Identify which cell holds the provided text, then report its (X, Y) central coordinate. 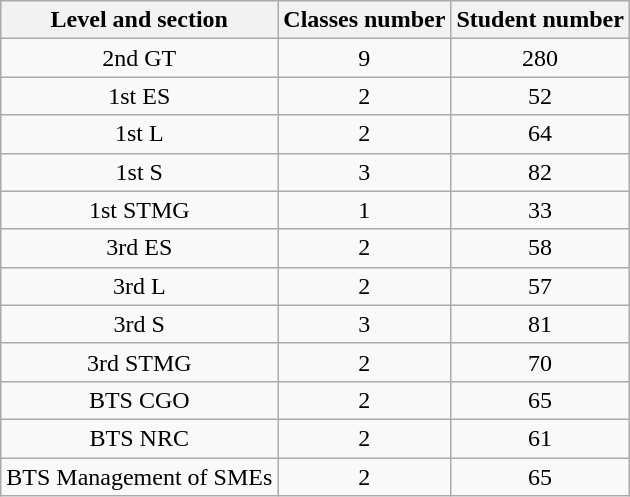
1st L (140, 134)
2nd GT (140, 58)
280 (540, 58)
61 (540, 438)
9 (364, 58)
1st S (140, 172)
70 (540, 362)
81 (540, 324)
58 (540, 248)
BTS NRC (140, 438)
Level and section (140, 20)
BTS Management of SMEs (140, 477)
Classes number (364, 20)
82 (540, 172)
3rd ES (140, 248)
33 (540, 210)
52 (540, 96)
64 (540, 134)
1 (364, 210)
1st ES (140, 96)
Student number (540, 20)
3rd STMG (140, 362)
1st STMG (140, 210)
57 (540, 286)
BTS CGO (140, 400)
3rd S (140, 324)
3rd L (140, 286)
